Identify which cell holds the provided text, then report its (X, Y) central coordinate. 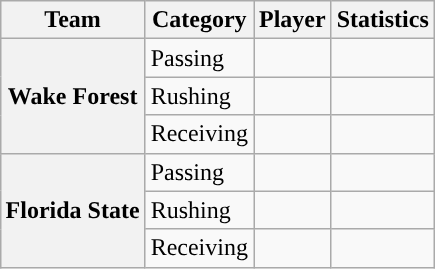
Statistics (382, 20)
Team (72, 20)
Wake Forest (72, 96)
Florida State (72, 210)
Category (199, 20)
Player (293, 20)
